Pinpoint the cell where the given text exists, returning its [X, Y] midpoint coordinate. 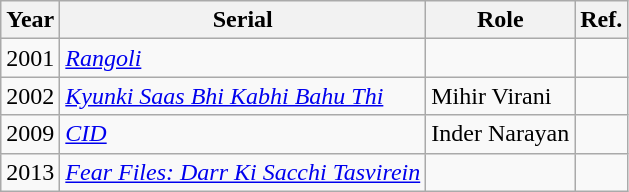
Mihir Virani [500, 96]
Serial [243, 20]
Rangoli [243, 58]
Year [30, 20]
2001 [30, 58]
Role [500, 20]
Kyunki Saas Bhi Kabhi Bahu Thi [243, 96]
Ref. [602, 20]
Inder Narayan [500, 134]
Fear Files: Darr Ki Sacchi Tasvirein [243, 172]
2009 [30, 134]
2013 [30, 172]
2002 [30, 96]
CID [243, 134]
